Pinpoint the cell where the given text exists, returning its (X, Y) midpoint coordinate. 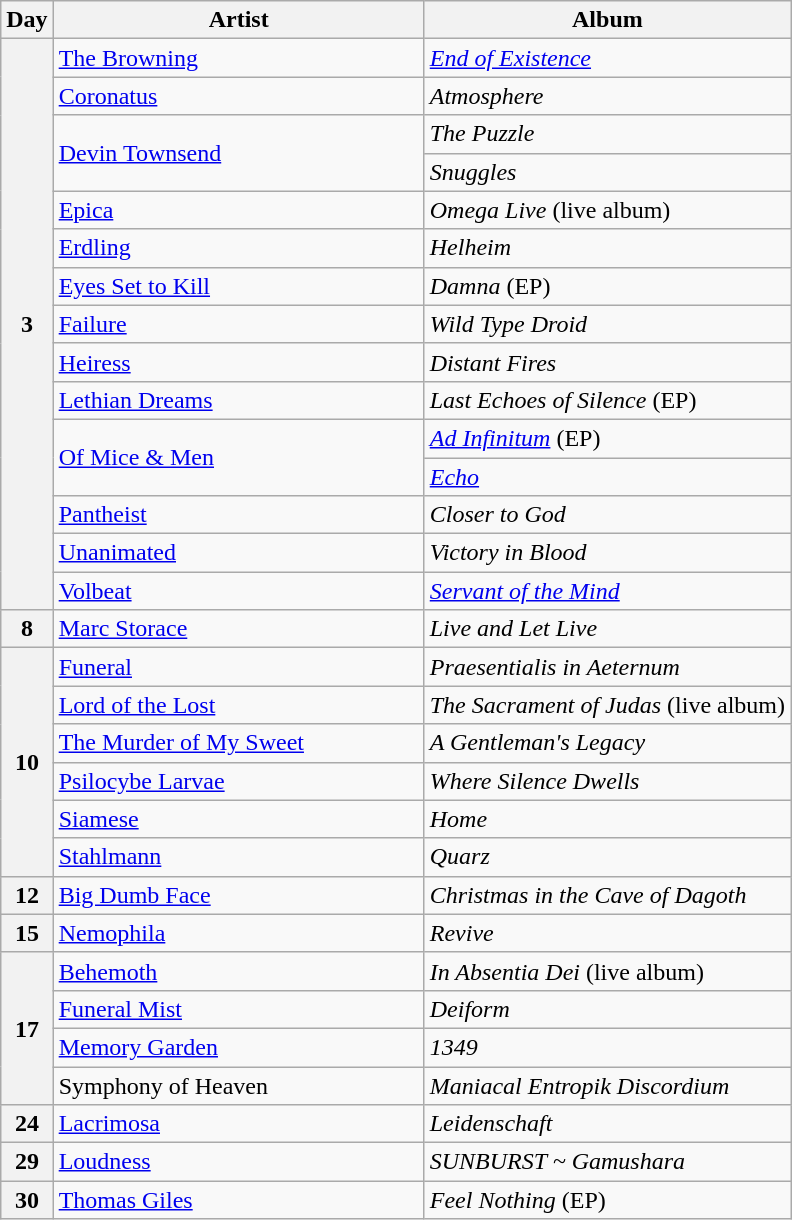
SUNBURST ~ Gamushara (607, 1162)
End of Existence (607, 58)
Live and Let Live (607, 629)
The Murder of My Sweet (238, 743)
Thomas Giles (238, 1200)
Echo (607, 477)
In Absentia Dei (live album) (607, 971)
Lethian Dreams (238, 400)
Eyes Set to Kill (238, 286)
The Browning (238, 58)
Lord of the Lost (238, 705)
Funeral Mist (238, 1009)
Day (27, 20)
Closer to God (607, 515)
Revive (607, 933)
24 (27, 1124)
Lacrimosa (238, 1124)
Psilocybe Larvae (238, 781)
Where Silence Dwells (607, 781)
Epica (238, 210)
Unanimated (238, 553)
Behemoth (238, 971)
Deiform (607, 1009)
17 (27, 1028)
Coronatus (238, 96)
Artist (238, 20)
Distant Fires (607, 362)
15 (27, 933)
Praesentialis in Aeternum (607, 667)
10 (27, 762)
Maniacal Entropik Discordium (607, 1085)
30 (27, 1200)
Leidenschaft (607, 1124)
Volbeat (238, 591)
Victory in Blood (607, 553)
Wild Type Droid (607, 324)
Stahlmann (238, 857)
Of Mice & Men (238, 457)
Failure (238, 324)
3 (27, 324)
Album (607, 20)
8 (27, 629)
Devin Townsend (238, 153)
29 (27, 1162)
Symphony of Heaven (238, 1085)
Feel Nothing (EP) (607, 1200)
The Sacrament of Judas (live album) (607, 705)
Servant of the Mind (607, 591)
Snuggles (607, 172)
Christmas in the Cave of Dagoth (607, 895)
Erdling (238, 248)
Memory Garden (238, 1047)
Funeral (238, 667)
Atmosphere (607, 96)
Big Dumb Face (238, 895)
Pantheist (238, 515)
Quarz (607, 857)
The Puzzle (607, 134)
12 (27, 895)
1349 (607, 1047)
Loudness (238, 1162)
Last Echoes of Silence (EP) (607, 400)
Omega Live (live album) (607, 210)
Heiress (238, 362)
Marc Storace (238, 629)
Nemophila (238, 933)
Siamese (238, 819)
Home (607, 819)
Damna (EP) (607, 286)
Helheim (607, 248)
A Gentleman's Legacy (607, 743)
Ad Infinitum (EP) (607, 438)
